Identify which cell holds the provided text, then report its [X, Y] central coordinate. 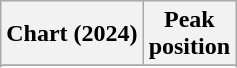
Chart (2024) [72, 34]
Peakposition [189, 34]
